Identify which cell holds the provided text, then report its (X, Y) central coordinate. 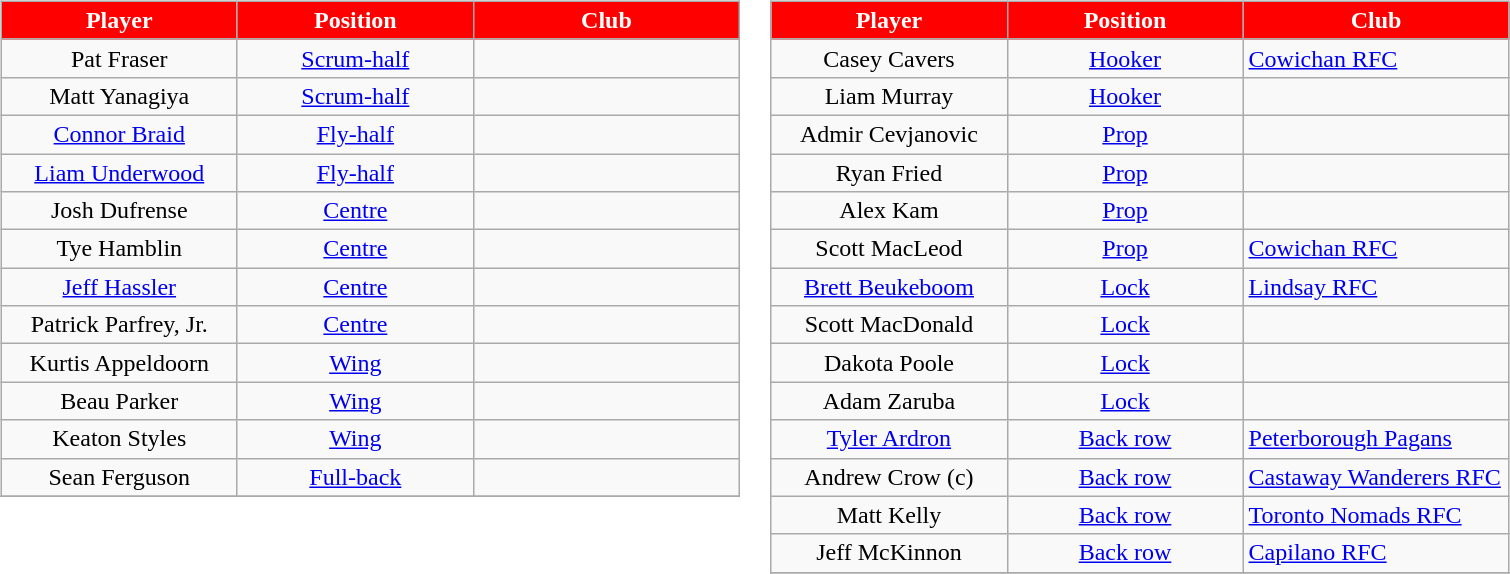
Admir Cevjanovic (889, 134)
Jeff Hassler (119, 287)
Ryan Fried (889, 173)
Beau Parker (119, 401)
Andrew Crow (c) (889, 477)
Sean Ferguson (119, 477)
Liam Murray (889, 96)
Kurtis Appeldoorn (119, 363)
Pat Fraser (119, 58)
Jeff McKinnon (889, 553)
Brett Beukeboom (889, 287)
Casey Cavers (889, 58)
Toronto Nomads RFC (1376, 515)
Capilano RFC (1376, 553)
Castaway Wanderers RFC (1376, 477)
Josh Dufrense (119, 211)
Peterborough Pagans (1376, 439)
Dakota Poole (889, 363)
Keaton Styles (119, 439)
Liam Underwood (119, 173)
Adam Zaruba (889, 401)
Tye Hamblin (119, 249)
Scott MacLeod (889, 249)
Matt Yanagiya (119, 96)
Full-back (355, 477)
Matt Kelly (889, 515)
Patrick Parfrey, Jr. (119, 325)
Lindsay RFC (1376, 287)
Scott MacDonald (889, 325)
Alex Kam (889, 211)
Tyler Ardron (889, 439)
Connor Braid (119, 134)
